Determine the (x, y) coordinate at the center of the cell enclosing the given text.  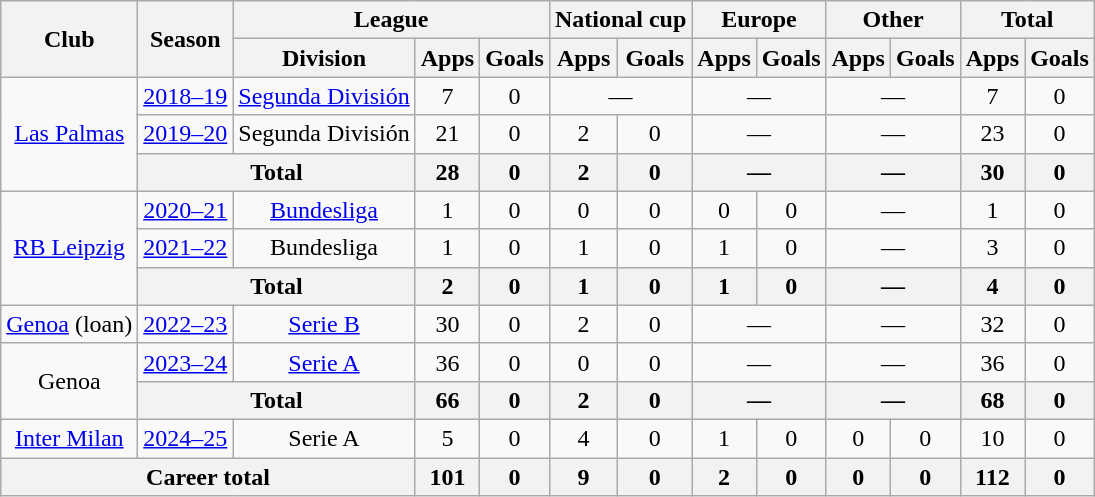
Genoa (loan) (70, 324)
21 (447, 134)
2022–23 (186, 324)
Other (893, 20)
32 (992, 324)
5 (447, 438)
2021–22 (186, 248)
112 (992, 477)
Club (70, 39)
Inter Milan (70, 438)
RB Leipzig (70, 248)
2019–20 (186, 134)
Career total (208, 477)
Las Palmas (70, 134)
Europe (759, 20)
Serie B (324, 324)
66 (447, 400)
68 (992, 400)
Division (324, 58)
23 (992, 134)
2018–19 (186, 96)
League (392, 20)
National cup (620, 20)
Season (186, 39)
9 (583, 477)
3 (992, 248)
2024–25 (186, 438)
101 (447, 477)
2023–24 (186, 362)
Genoa (70, 381)
28 (447, 172)
2020–21 (186, 210)
10 (992, 438)
